Return the (x, y) coordinate for the center point of the cell that contains the specified text.  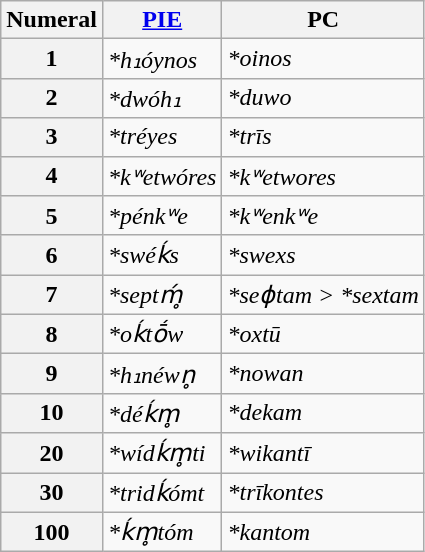
30 (52, 492)
8 (52, 334)
5 (52, 216)
4 (52, 176)
*swéḱs (162, 255)
*déḱm̥ (162, 413)
7 (52, 295)
1 (52, 59)
PIE (162, 20)
*dwóh₁ (162, 98)
PC (323, 20)
*swexs (323, 255)
*dekam (323, 413)
10 (52, 413)
*kʷetwores (323, 176)
*pénkʷe (162, 216)
*tridḱómt (162, 492)
*wikantī (323, 453)
*tréyes (162, 137)
*nowan (323, 374)
*oxtū (323, 334)
*septḿ̥ (162, 295)
*trīkontes (323, 492)
6 (52, 255)
Numeral (52, 20)
*oinos (323, 59)
*wídḱm̥ti (162, 453)
*kantom (323, 532)
*h₁óynos (162, 59)
9 (52, 374)
*h₁néwn̥ (162, 374)
3 (52, 137)
*kʷetwóres (162, 176)
*seɸtam > *sextam (323, 295)
*duwo (323, 98)
*ḱm̥tóm (162, 532)
*kʷenkʷe (323, 216)
2 (52, 98)
*oḱtṓw (162, 334)
20 (52, 453)
100 (52, 532)
*trīs (323, 137)
